Capture the cell that displays the provided text and extract its [X, Y] central coordinate. 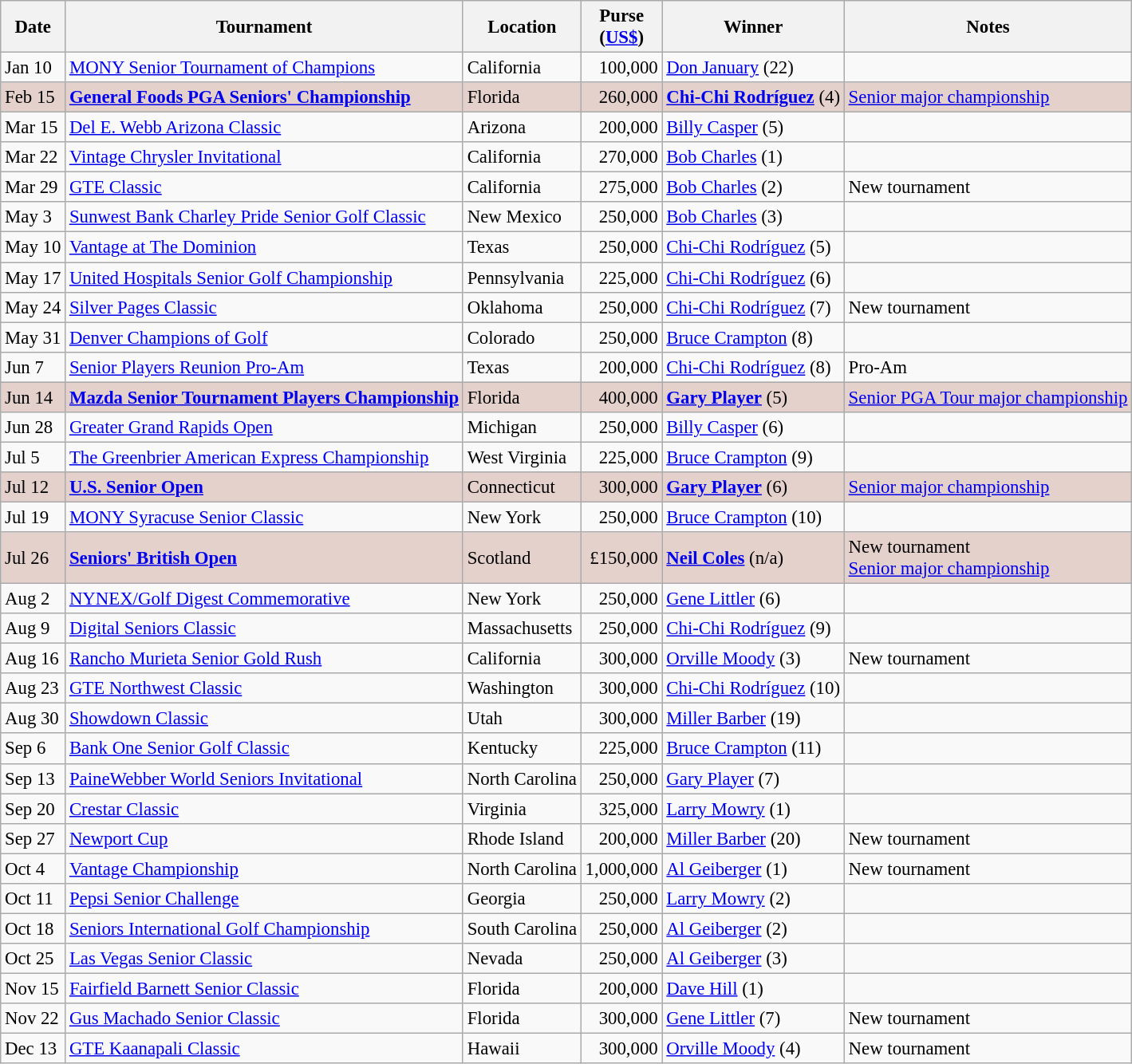
Bruce Crampton (10) [753, 517]
Jul 12 [34, 487]
Aug 9 [34, 629]
Larry Mowry (1) [753, 809]
Gary Player (7) [753, 778]
Pro-Am [988, 367]
Newport Cup [265, 838]
GTE Northwest Classic [265, 688]
Rancho Murieta Senior Gold Rush [265, 659]
Crestar Classic [265, 809]
Tournament [265, 27]
Aug 23 [34, 688]
Bruce Crampton (9) [753, 457]
GTE Kaanapali Classic [265, 1049]
Seniors International Golf Championship [265, 928]
Denver Champions of Golf [265, 337]
Arizona [522, 128]
May 31 [34, 337]
May 24 [34, 307]
Del E. Webb Arizona Classic [265, 128]
Mar 29 [34, 187]
South Carolina [522, 928]
Mar 22 [34, 157]
Feb 15 [34, 97]
Michigan [522, 428]
The Greenbrier American Express Championship [265, 457]
Billy Casper (6) [753, 428]
Mar 15 [34, 128]
General Foods PGA Seniors' Championship [265, 97]
Al Geiberger (2) [753, 928]
Washington [522, 688]
Jul 5 [34, 457]
Georgia [522, 899]
MONY Senior Tournament of Champions [265, 68]
Las Vegas Senior Classic [265, 959]
Jun 7 [34, 367]
400,000 [621, 397]
Pepsi Senior Challenge [265, 899]
Vantage at The Dominion [265, 247]
Sep 27 [34, 838]
Nov 15 [34, 988]
Oct 4 [34, 869]
Dave Hill (1) [753, 988]
Connecticut [522, 487]
Neil Coles (n/a) [753, 558]
Sunwest Bank Charley Pride Senior Golf Classic [265, 218]
Nov 22 [34, 1019]
Miller Barber (19) [753, 719]
Jan 10 [34, 68]
Winner [753, 27]
£150,000 [621, 558]
325,000 [621, 809]
Massachusetts [522, 629]
Silver Pages Classic [265, 307]
Pennsylvania [522, 278]
U.S. Senior Open [265, 487]
United Hospitals Senior Golf Championship [265, 278]
Vintage Chrysler Invitational [265, 157]
Orville Moody (3) [753, 659]
Jul 19 [34, 517]
Chi-Chi Rodríguez (9) [753, 629]
Chi-Chi Rodríguez (6) [753, 278]
Bank One Senior Golf Classic [265, 749]
Aug 16 [34, 659]
Larry Mowry (2) [753, 899]
Location [522, 27]
Bob Charles (1) [753, 157]
PaineWebber World Seniors Invitational [265, 778]
Jun 28 [34, 428]
Chi-Chi Rodríguez (8) [753, 367]
Al Geiberger (1) [753, 869]
Bruce Crampton (8) [753, 337]
Scotland [522, 558]
Showdown Classic [265, 719]
MONY Syracuse Senior Classic [265, 517]
Oct 18 [34, 928]
Dec 13 [34, 1049]
260,000 [621, 97]
Notes [988, 27]
Gene Littler (7) [753, 1019]
Senior PGA Tour major championship [988, 397]
Seniors' British Open [265, 558]
Don January (22) [753, 68]
Gary Player (6) [753, 487]
Gene Littler (6) [753, 599]
Al Geiberger (3) [753, 959]
Virginia [522, 809]
275,000 [621, 187]
New tournamentSenior major championship [988, 558]
Colorado [522, 337]
Oct 25 [34, 959]
Oct 11 [34, 899]
Miller Barber (20) [753, 838]
Sep 6 [34, 749]
May 17 [34, 278]
Bruce Crampton (11) [753, 749]
Sep 20 [34, 809]
Hawaii [522, 1049]
Chi-Chi Rodríguez (4) [753, 97]
Fairfield Barnett Senior Classic [265, 988]
Sep 13 [34, 778]
Greater Grand Rapids Open [265, 428]
Utah [522, 719]
Bob Charles (3) [753, 218]
Chi-Chi Rodríguez (10) [753, 688]
May 10 [34, 247]
Aug 30 [34, 719]
Chi-Chi Rodríguez (7) [753, 307]
Date [34, 27]
Aug 2 [34, 599]
Chi-Chi Rodríguez (5) [753, 247]
Billy Casper (5) [753, 128]
GTE Classic [265, 187]
Jul 26 [34, 558]
Bob Charles (2) [753, 187]
Jun 14 [34, 397]
Oklahoma [522, 307]
West Virginia [522, 457]
May 3 [34, 218]
New Mexico [522, 218]
Kentucky [522, 749]
Rhode Island [522, 838]
Mazda Senior Tournament Players Championship [265, 397]
NYNEX/Golf Digest Commemorative [265, 599]
Gary Player (5) [753, 397]
Senior Players Reunion Pro-Am [265, 367]
Orville Moody (4) [753, 1049]
100,000 [621, 68]
1,000,000 [621, 869]
Digital Seniors Classic [265, 629]
Gus Machado Senior Classic [265, 1019]
Nevada [522, 959]
Purse(US$) [621, 27]
Vantage Championship [265, 869]
270,000 [621, 157]
